Pinpoint the cell where the given text exists, returning its (x, y) midpoint coordinate. 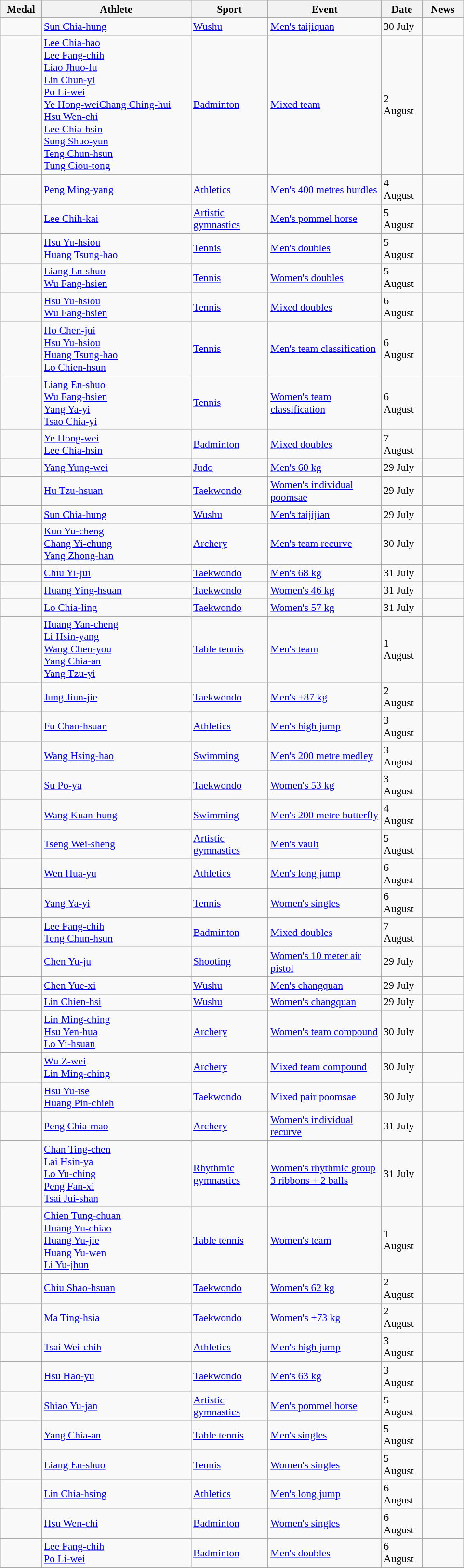
Fu Chao-hsuan (116, 727)
Men's 60 kg (325, 468)
Chiu Yi-jui (116, 573)
Women's changquan (325, 1002)
Men's 68 kg (325, 573)
Men's 63 kg (325, 1377)
Tseng Wei-sheng (116, 844)
Men's 200 metre butterfly (325, 815)
Lin Chia-hsing (116, 1494)
Yang Ya-yi (116, 903)
Ma Ting-hsia (116, 1317)
Chen Yu-ju (116, 962)
Peng Chia-mao (116, 1127)
Sport (229, 9)
Lee Fang-chihPo Li-wei (116, 1553)
Men's vault (325, 844)
Judo (229, 468)
Athlete (116, 9)
Mixed team (325, 105)
Lin Ming-chingHsu Yen-huaLo Yi-hsuan (116, 1032)
Lee Chih-kai (116, 219)
Lo Chia-ling (116, 608)
Kuo Yu-chengChang Yi-chungYang Zhong-han (116, 544)
Shiao Yu-jan (116, 1406)
Yang Yung-wei (116, 468)
Men's team recurve (325, 544)
Wu Z-weiLin Ming-ching (116, 1068)
Ho Chen-juiHsu Yu-hsiouHuang Tsung-haoLo Chien-hsun (116, 349)
Mixed team compound (325, 1068)
Liang En-shuo (116, 1464)
Men's taijiquan (325, 26)
Women's team classification (325, 403)
Ye Hong-weiLee Chia-hsin (116, 445)
Huang Ying-hsuan (116, 591)
Mixed pair poomsae (325, 1097)
Yang Chia-an (116, 1436)
Peng Ming-yang (116, 190)
Jung Jiun-jie (116, 697)
Women's 53 kg (325, 786)
Hsu Yu-hsiouWu Fang-hsien (116, 307)
Medal (21, 9)
Men's changquan (325, 985)
Hsu Hao-yu (116, 1377)
Wang Kuan-hung (116, 815)
Women's 46 kg (325, 591)
Women's rhythmic group 3 ribbons + 2 balls (325, 1174)
Lee Chia-haoLee Fang-chihLiao Jhuo-fuLin Chun-yiPo Li-weiYe Hong-weiChang Ching-huiHsu Wen-chiLee Chia-hsinSung Shuo-yunTeng Chun-hsunTung Ciou-tong (116, 105)
Women's team (325, 1241)
Men's +87 kg (325, 697)
Men's team (325, 649)
Chiu Shao-hsuan (116, 1288)
Chan Ting-chenLai Hsin-yaLo Yu-chingPeng Fan-xiTsai Jui-shan (116, 1174)
Chien Tung-chuanHuang Yu-chiaoHuang Yu-jieHuang Yu-wenLi Yu-jhun (116, 1241)
Wen Hua-yu (116, 873)
Hsu Yu-hsiouHuang Tsung-hao (116, 248)
Women's +73 kg (325, 1317)
Date (402, 9)
Hu Tzu-hsuan (116, 491)
Men's team classification (325, 349)
Women's 62 kg (325, 1288)
Hsu Yu-tseHuang Pin-chieh (116, 1097)
Huang Yan-chengLi Hsin-yangWang Chen-youYang Chia-anYang Tzu-yi (116, 649)
Shooting (229, 962)
Women's team compound (325, 1032)
Liang En-shuoWu Fang-hsienYang Ya-yiTsao Chia-yi (116, 403)
Rhythmic gymnastics (229, 1174)
Wang Hsing-hao (116, 756)
Women's 10 meter air pistol (325, 962)
Men's 200 metre medley (325, 756)
Women's individual poomsae (325, 491)
Men's singles (325, 1436)
Liang En-shuoWu Fang-hsien (116, 277)
Women's individual recurve (325, 1127)
Event (325, 9)
Men's 400 metres hurdles (325, 190)
Women's 57 kg (325, 608)
Chen Yue-xi (116, 985)
Tsai Wei-chih (116, 1347)
Lee Fang-chihTeng Chun-hsun (116, 933)
Lin Chien-hsi (116, 1002)
News (442, 9)
Hsu Wen-chi (116, 1523)
Su Po-ya (116, 786)
Women's doubles (325, 277)
Men's taijijian (325, 515)
